From the cell containing the given text, extract its center point as [x, y] coordinate. 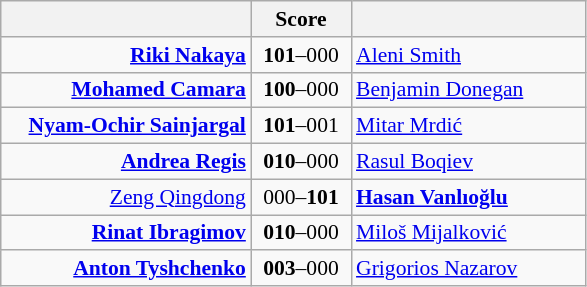
Hasan Vanlıoğlu [468, 197]
Grigorios Nazarov [468, 269]
Zeng Qingdong [126, 197]
101–001 [301, 126]
Benjamin Donegan [468, 90]
Miloš Mijalković [468, 233]
100–000 [301, 90]
Score [301, 19]
000–101 [301, 197]
Mitar Mrdić [468, 126]
Rasul Boqiev [468, 162]
Riki Nakaya [126, 55]
Anton Tyshchenko [126, 269]
Mohamed Camara [126, 90]
Andrea Regis [126, 162]
Aleni Smith [468, 55]
Nyam-Ochir Sainjargal [126, 126]
101–000 [301, 55]
Rinat Ibragimov [126, 233]
003–000 [301, 269]
